For the text-containing cell, return its midpoint in [x, y] coordinate format. 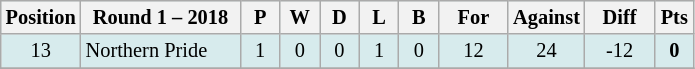
B [419, 17]
D [340, 17]
Round 1 – 2018 [161, 17]
L [379, 17]
Position [41, 17]
13 [41, 51]
W [300, 17]
24 [546, 51]
-12 [620, 51]
Against [546, 17]
12 [474, 51]
For [474, 17]
Northern Pride [161, 51]
Pts [674, 17]
Diff [620, 17]
P [260, 17]
